Identify which cell holds the provided text, then report its [X, Y] central coordinate. 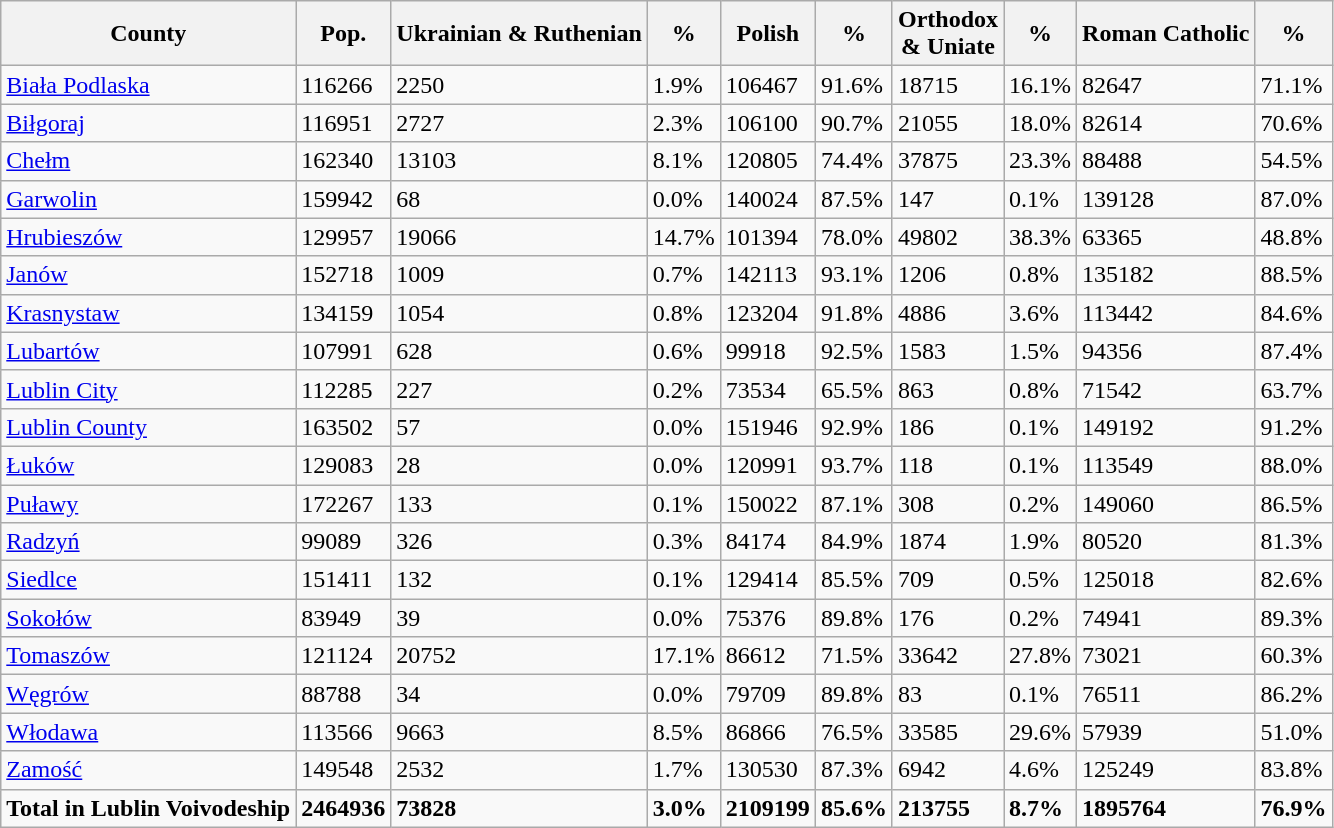
87.0% [1294, 199]
4.6% [1040, 770]
106467 [768, 85]
147 [948, 199]
18715 [948, 85]
135182 [1166, 275]
2250 [519, 85]
74.4% [854, 161]
149548 [344, 770]
75376 [768, 618]
17.1% [684, 656]
57939 [1166, 732]
0.3% [684, 542]
Hrubieszów [148, 237]
Sokołów [148, 618]
Pop. [344, 34]
73534 [768, 389]
65.5% [854, 389]
8.1% [684, 161]
71542 [1166, 389]
Garwolin [148, 199]
149060 [1166, 503]
27.8% [1040, 656]
Radzyń [148, 542]
Total in Lublin Voivodeship [148, 808]
1583 [948, 351]
82.6% [1294, 580]
60.3% [1294, 656]
91.6% [854, 85]
54.5% [1294, 161]
79709 [768, 694]
4886 [948, 313]
73021 [1166, 656]
20752 [519, 656]
120991 [768, 465]
73828 [519, 808]
134159 [344, 313]
Roman Catholic [1166, 34]
106100 [768, 123]
3.6% [1040, 313]
81.3% [1294, 542]
82647 [1166, 85]
County [148, 34]
Krasnystaw [148, 313]
86866 [768, 732]
113549 [1166, 465]
308 [948, 503]
Biała Podlaska [148, 85]
86.5% [1294, 503]
1.5% [1040, 351]
0.5% [1040, 580]
2727 [519, 123]
151411 [344, 580]
84174 [768, 542]
49802 [948, 237]
21055 [948, 123]
120805 [768, 161]
9663 [519, 732]
83 [948, 694]
86612 [768, 656]
87.5% [854, 199]
152718 [344, 275]
Lublin City [148, 389]
176 [948, 618]
628 [519, 351]
Zamość [148, 770]
19066 [519, 237]
1895764 [1166, 808]
63365 [1166, 237]
2.3% [684, 123]
101394 [768, 237]
84.9% [854, 542]
139128 [1166, 199]
Łuków [148, 465]
1.7% [684, 770]
82614 [1166, 123]
87.4% [1294, 351]
172267 [344, 503]
99918 [768, 351]
140024 [768, 199]
87.3% [854, 770]
76511 [1166, 694]
74941 [1166, 618]
863 [948, 389]
76.9% [1294, 808]
85.5% [854, 580]
8.5% [684, 732]
80520 [1166, 542]
123204 [768, 313]
118 [948, 465]
83949 [344, 618]
326 [519, 542]
92.5% [854, 351]
125249 [1166, 770]
91.8% [854, 313]
Janów [148, 275]
71.1% [1294, 85]
Siedlce [148, 580]
Orthodox& Uniate [948, 34]
Włodawa [148, 732]
Polish [768, 34]
88788 [344, 694]
18.0% [1040, 123]
34 [519, 694]
129414 [768, 580]
116951 [344, 123]
3.0% [684, 808]
129957 [344, 237]
Puławy [148, 503]
Tomaszów [148, 656]
87.1% [854, 503]
39 [519, 618]
57 [519, 427]
1054 [519, 313]
84.6% [1294, 313]
33585 [948, 732]
149192 [1166, 427]
129083 [344, 465]
133 [519, 503]
213755 [948, 808]
107991 [344, 351]
227 [519, 389]
90.7% [854, 123]
70.6% [1294, 123]
78.0% [854, 237]
38.3% [1040, 237]
125018 [1166, 580]
63.7% [1294, 389]
Biłgoraj [148, 123]
142113 [768, 275]
113442 [1166, 313]
93.1% [854, 275]
94356 [1166, 351]
113566 [344, 732]
83.8% [1294, 770]
88.5% [1294, 275]
88488 [1166, 161]
151946 [768, 427]
Chełm [148, 161]
93.7% [854, 465]
14.7% [684, 237]
8.7% [1040, 808]
29.6% [1040, 732]
162340 [344, 161]
163502 [344, 427]
150022 [768, 503]
2109199 [768, 808]
159942 [344, 199]
48.8% [1294, 237]
28 [519, 465]
51.0% [1294, 732]
130530 [768, 770]
92.9% [854, 427]
1874 [948, 542]
121124 [344, 656]
89.3% [1294, 618]
16.1% [1040, 85]
6942 [948, 770]
85.6% [854, 808]
1009 [519, 275]
Ukrainian & Ruthenian [519, 34]
2464936 [344, 808]
Lublin County [148, 427]
186 [948, 427]
13103 [519, 161]
132 [519, 580]
0.6% [684, 351]
Lubartów [148, 351]
709 [948, 580]
112285 [344, 389]
2532 [519, 770]
Węgrów [148, 694]
91.2% [1294, 427]
1206 [948, 275]
23.3% [1040, 161]
88.0% [1294, 465]
116266 [344, 85]
68 [519, 199]
99089 [344, 542]
86.2% [1294, 694]
37875 [948, 161]
0.7% [684, 275]
33642 [948, 656]
76.5% [854, 732]
71.5% [854, 656]
